Output the (x, y) coordinate of the center of the cell containing the given text.  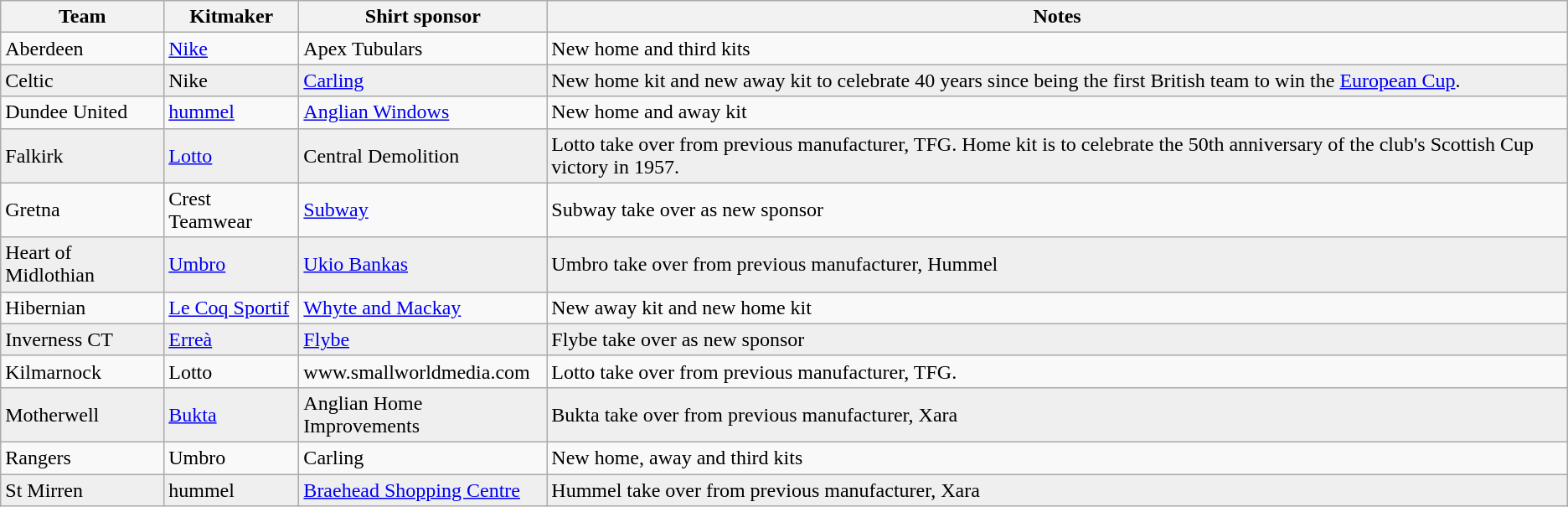
Anglian Windows (423, 112)
Flybe (423, 339)
Le Coq Sportif (231, 308)
New away kit and new home kit (1057, 308)
St Mirren (82, 490)
New home and third kits (1057, 49)
Lotto take over from previous manufacturer, TFG. (1057, 371)
Kitmaker (231, 17)
Hummel take over from previous manufacturer, Xara (1057, 490)
Braehead Shopping Centre (423, 490)
Anglian Home Improvements (423, 414)
Bukta take over from previous manufacturer, Xara (1057, 414)
Falkirk (82, 156)
Kilmarnock (82, 371)
Hibernian (82, 308)
Bukta (231, 414)
Heart of Midlothian (82, 265)
Erreà (231, 339)
New home, away and third kits (1057, 458)
Subway take over as new sponsor (1057, 210)
Dundee United (82, 112)
Ukio Bankas (423, 265)
Notes (1057, 17)
Umbro take over from previous manufacturer, Hummel (1057, 265)
www.smallworldmedia.com (423, 371)
Rangers (82, 458)
Motherwell (82, 414)
Central Demolition (423, 156)
Subway (423, 210)
Celtic (82, 80)
New home kit and new away kit to celebrate 40 years since being the first British team to win the European Cup. (1057, 80)
New home and away kit (1057, 112)
Shirt sponsor (423, 17)
Apex Tubulars (423, 49)
Team (82, 17)
Inverness CT (82, 339)
Flybe take over as new sponsor (1057, 339)
Aberdeen (82, 49)
Gretna (82, 210)
Crest Teamwear (231, 210)
Whyte and Mackay (423, 308)
Lotto take over from previous manufacturer, TFG. Home kit is to celebrate the 50th anniversary of the club's Scottish Cup victory in 1957. (1057, 156)
